From the cell containing the given text, extract its center point as (X, Y) coordinate. 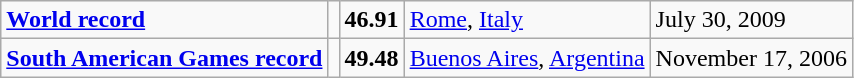
Buenos Aires, Argentina (527, 58)
World record (164, 20)
46.91 (372, 20)
South American Games record (164, 58)
49.48 (372, 58)
Rome, Italy (527, 20)
July 30, 2009 (751, 20)
November 17, 2006 (751, 58)
